Search for the cell housing the specified text and yield its (x, y) center coordinate. 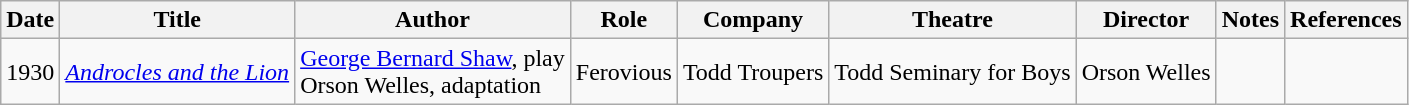
Title (178, 20)
Notes (1250, 20)
Todd Troupers (752, 72)
George Bernard Shaw, playOrson Welles, adaptation (433, 72)
Androcles and the Lion (178, 72)
1930 (30, 72)
Ferovious (624, 72)
References (1346, 20)
Theatre (952, 20)
Author (433, 20)
Director (1146, 20)
Orson Welles (1146, 72)
Date (30, 20)
Company (752, 20)
Todd Seminary for Boys (952, 72)
Role (624, 20)
